Capture the cell that displays the provided text and extract its (X, Y) central coordinate. 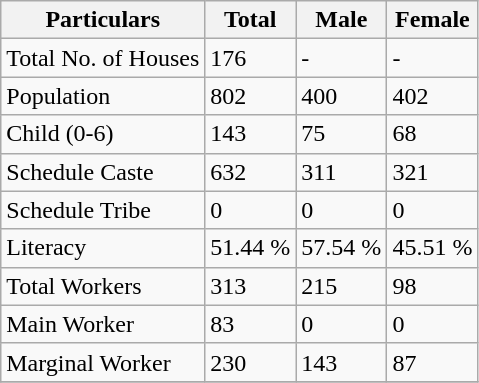
83 (250, 324)
Main Worker (103, 324)
Total Workers (103, 286)
Marginal Worker (103, 362)
Population (103, 96)
Female (432, 20)
98 (432, 286)
68 (432, 134)
Male (342, 20)
311 (342, 172)
51.44 % (250, 248)
Total No. of Houses (103, 58)
802 (250, 96)
87 (432, 362)
321 (432, 172)
Schedule Tribe (103, 210)
Total (250, 20)
230 (250, 362)
45.51 % (432, 248)
Literacy (103, 248)
313 (250, 286)
402 (432, 96)
Child (0-6) (103, 134)
400 (342, 96)
57.54 % (342, 248)
75 (342, 134)
Schedule Caste (103, 172)
Particulars (103, 20)
632 (250, 172)
215 (342, 286)
176 (250, 58)
